Provide the (X, Y) coordinate of the cell's center where the given text is located.  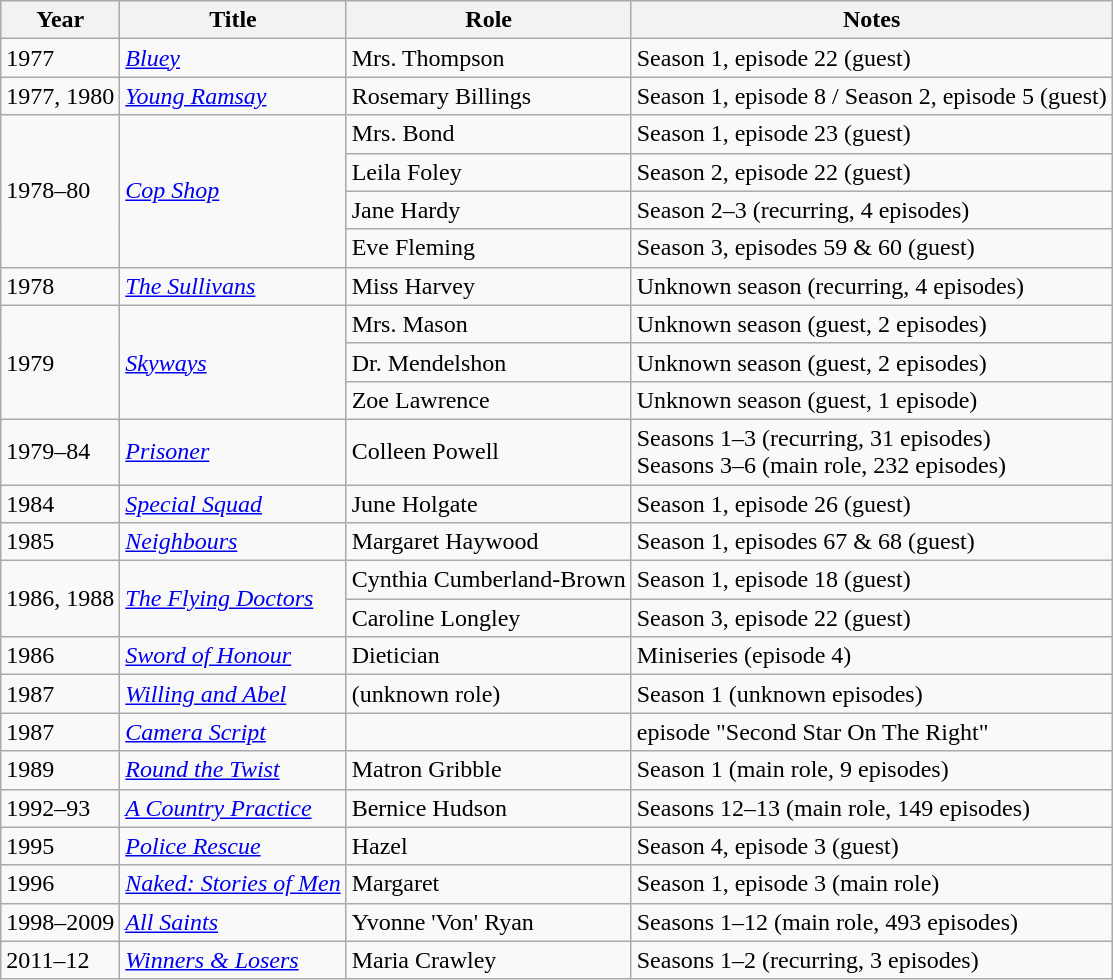
Skyways (233, 362)
(unknown role) (488, 694)
Season 3, episode 22 (guest) (872, 618)
Bluey (233, 58)
Season 1, episode 22 (guest) (872, 58)
Winners & Losers (233, 960)
Margaret (488, 884)
Miniseries (episode 4) (872, 656)
1979 (60, 362)
Special Squad (233, 503)
Bernice Hudson (488, 808)
1977 (60, 58)
Yvonne 'Von' Ryan (488, 922)
Caroline Longley (488, 618)
A Country Practice (233, 808)
Margaret Haywood (488, 542)
Cynthia Cumberland-Brown (488, 580)
June Holgate (488, 503)
episode "Second Star On The Right" (872, 732)
Miss Harvey (488, 286)
Matron Gribble (488, 770)
Notes (872, 20)
Eve Fleming (488, 248)
Season 1, episode 8 / Season 2, episode 5 (guest) (872, 96)
Hazel (488, 846)
1977, 1980 (60, 96)
Young Ramsay (233, 96)
Role (488, 20)
Prisoner (233, 452)
Title (233, 20)
Jane Hardy (488, 210)
Unknown season (recurring, 4 episodes) (872, 286)
Dietician (488, 656)
Season 1, episode 26 (guest) (872, 503)
1998–2009 (60, 922)
Neighbours (233, 542)
Season 1 (main role, 9 episodes) (872, 770)
Season 1, episode 3 (main role) (872, 884)
Mrs. Mason (488, 324)
1978 (60, 286)
1995 (60, 846)
Season 2–3 (recurring, 4 episodes) (872, 210)
Season 1, episode 23 (guest) (872, 134)
1989 (60, 770)
The Sullivans (233, 286)
1992–93 (60, 808)
Season 1, episodes 67 & 68 (guest) (872, 542)
1979–84 (60, 452)
Seasons 1–2 (recurring, 3 episodes) (872, 960)
Leila Foley (488, 172)
The Flying Doctors (233, 599)
Seasons 1–3 (recurring, 31 episodes)Seasons 3–6 (main role, 232 episodes) (872, 452)
Seasons 12–13 (main role, 149 episodes) (872, 808)
Naked: Stories of Men (233, 884)
1996 (60, 884)
2011–12 (60, 960)
Season 4, episode 3 (guest) (872, 846)
Season 3, episodes 59 & 60 (guest) (872, 248)
Rosemary Billings (488, 96)
Mrs. Thompson (488, 58)
1978–80 (60, 191)
Dr. Mendelshon (488, 362)
Season 2, episode 22 (guest) (872, 172)
Zoe Lawrence (488, 400)
Year (60, 20)
Seasons 1–12 (main role, 493 episodes) (872, 922)
1986 (60, 656)
Willing and Abel (233, 694)
Round the Twist (233, 770)
1985 (60, 542)
Season 1 (unknown episodes) (872, 694)
Camera Script (233, 732)
Sword of Honour (233, 656)
1984 (60, 503)
Season 1, episode 18 (guest) (872, 580)
Mrs. Bond (488, 134)
Maria Crawley (488, 960)
All Saints (233, 922)
Cop Shop (233, 191)
Colleen Powell (488, 452)
Unknown season (guest, 1 episode) (872, 400)
Police Rescue (233, 846)
1986, 1988 (60, 599)
